Identify which cell holds the provided text, then report its [X, Y] central coordinate. 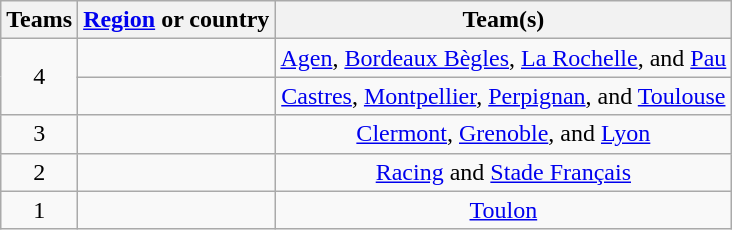
4 [40, 77]
Toulon [504, 210]
3 [40, 134]
Agen, Bordeaux Bègles, La Rochelle, and Pau [504, 58]
Castres, Montpellier, Perpignan, and Toulouse [504, 96]
Team(s) [504, 20]
Teams [40, 20]
Clermont, Grenoble, and Lyon [504, 134]
2 [40, 172]
1 [40, 210]
Region or country [176, 20]
Racing and Stade Français [504, 172]
